Identify which cell holds the provided text, then report its (x, y) central coordinate. 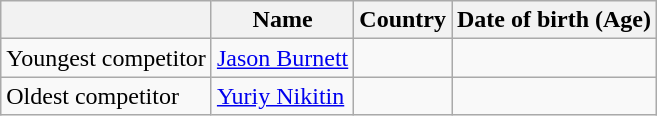
Name (282, 20)
Oldest competitor (106, 96)
Jason Burnett (282, 58)
Youngest competitor (106, 58)
Country (403, 20)
Yuriy Nikitin (282, 96)
Date of birth (Age) (554, 20)
